Capture the cell that displays the provided text and extract its [x, y] central coordinate. 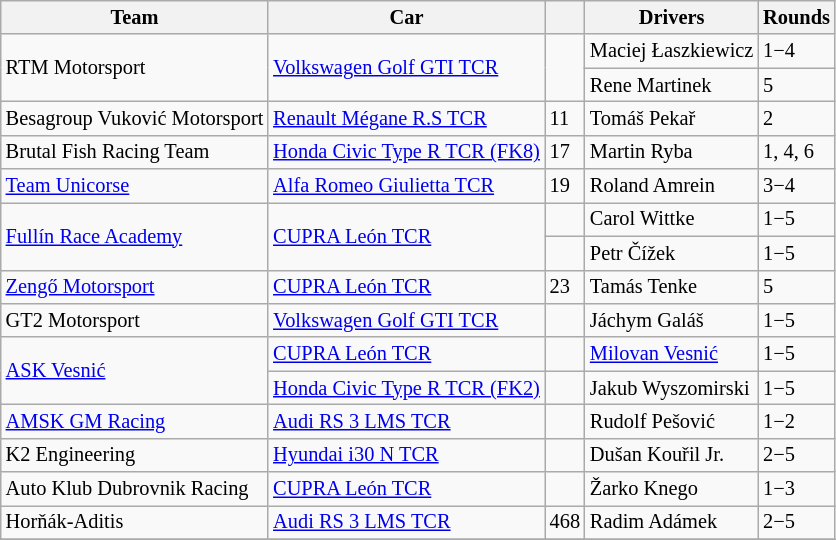
1−2 [796, 421]
Rudolf Pešović [672, 421]
Besagroup Vuković Motorsport [134, 118]
3−4 [796, 186]
1, 4, 6 [796, 152]
AMSK GM Racing [134, 421]
Brutal Fish Racing Team [134, 152]
Žarko Knego [672, 489]
Renault Mégane R.S TCR [406, 118]
ASK Vesnić [134, 370]
Roland Amrein [672, 186]
GT2 Motorsport [134, 320]
17 [565, 152]
Zengő Motorsport [134, 287]
Jáchym Galáš [672, 320]
23 [565, 287]
1−3 [796, 489]
Horňák-Aditis [134, 522]
Martin Ryba [672, 152]
Auto Klub Dubrovnik Racing [134, 489]
2 [796, 118]
Dušan Kouřil Jr. [672, 455]
Car [406, 17]
Drivers [672, 17]
Radim Adámek [672, 522]
Carol Wittke [672, 219]
Fullín Race Academy [134, 236]
Honda Civic Type R TCR (FK2) [406, 388]
Maciej Łaszkiewicz [672, 51]
Milovan Vesnić [672, 354]
Hyundai i30 N TCR [406, 455]
Tamás Tenke [672, 287]
Honda Civic Type R TCR (FK8) [406, 152]
Team Unicorse [134, 186]
Rene Martinek [672, 85]
Rounds [796, 17]
1−4 [796, 51]
Tomáš Pekař [672, 118]
K2 Engineering [134, 455]
Petr Čížek [672, 253]
11 [565, 118]
19 [565, 186]
Team [134, 17]
Alfa Romeo Giulietta TCR [406, 186]
468 [565, 522]
Jakub Wyszomirski [672, 388]
RTM Motorsport [134, 68]
